Return (X, Y) of the center of cell containing provided text 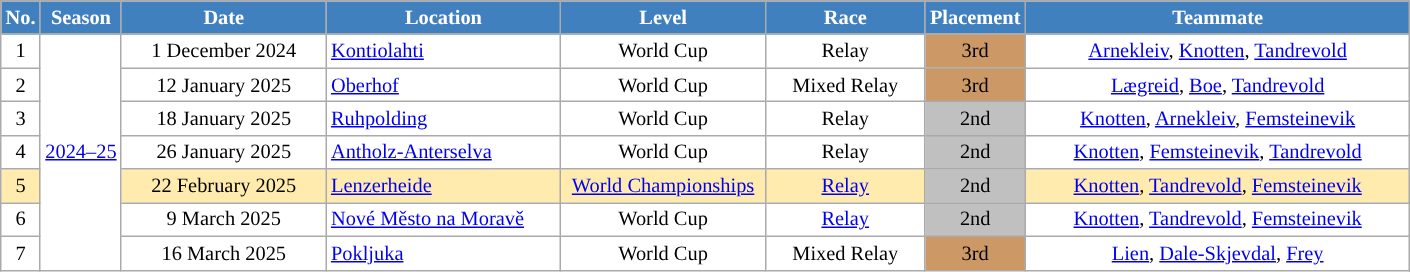
4 (21, 152)
1 December 2024 (224, 51)
Nové Město na Moravě (444, 219)
Oberhof (444, 85)
Knotten, Femsteinevik, Tandrevold (1218, 152)
22 February 2025 (224, 186)
1 (21, 51)
Arnekleiv, Knotten, Tandrevold (1218, 51)
Antholz-Anterselva (444, 152)
Kontiolahti (444, 51)
2 (21, 85)
Level (664, 17)
16 March 2025 (224, 253)
26 January 2025 (224, 152)
Race (845, 17)
Location (444, 17)
World Championships (664, 186)
Placement (975, 17)
Lien, Dale-Skjevdal, Frey (1218, 253)
12 January 2025 (224, 85)
Teammate (1218, 17)
9 March 2025 (224, 219)
Date (224, 17)
18 January 2025 (224, 118)
6 (21, 219)
3 (21, 118)
Lægreid, Boe, Tandrevold (1218, 85)
7 (21, 253)
No. (21, 17)
Ruhpolding (444, 118)
Knotten, Arnekleiv, Femsteinevik (1218, 118)
5 (21, 186)
2024–25 (80, 152)
Lenzerheide (444, 186)
Pokljuka (444, 253)
Season (80, 17)
